Scan for the cell matching the given text and deliver its [X, Y] coordinate at center. 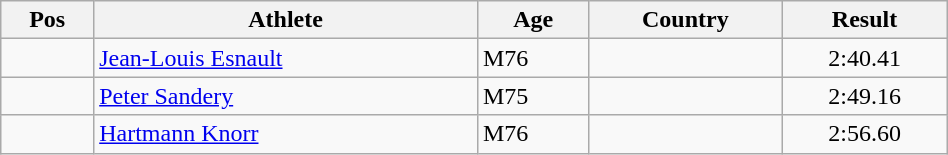
Age [532, 20]
2:40.41 [864, 58]
Result [864, 20]
Peter Sandery [286, 96]
M75 [532, 96]
Country [686, 20]
2:49.16 [864, 96]
Hartmann Knorr [286, 134]
Jean-Louis Esnault [286, 58]
2:56.60 [864, 134]
Pos [48, 20]
Athlete [286, 20]
